From the cell containing the given text, extract its center point as (x, y) coordinate. 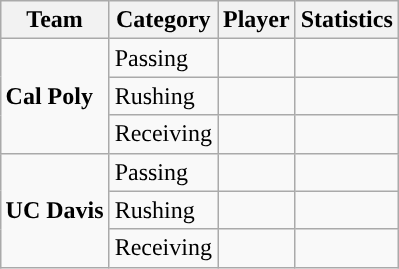
Cal Poly (54, 96)
Statistics (346, 20)
Player (257, 20)
UC Davis (54, 210)
Team (54, 20)
Category (163, 20)
